Detect which cell encompasses the target text, then output its (X, Y) center coordinate. 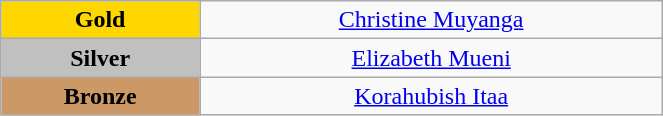
Silver (100, 58)
Korahubish Itaa (432, 96)
Bronze (100, 96)
Elizabeth Mueni (432, 58)
Gold (100, 20)
Christine Muyanga (432, 20)
